Locate the cell with the specified text and output its [X, Y] center coordinate. 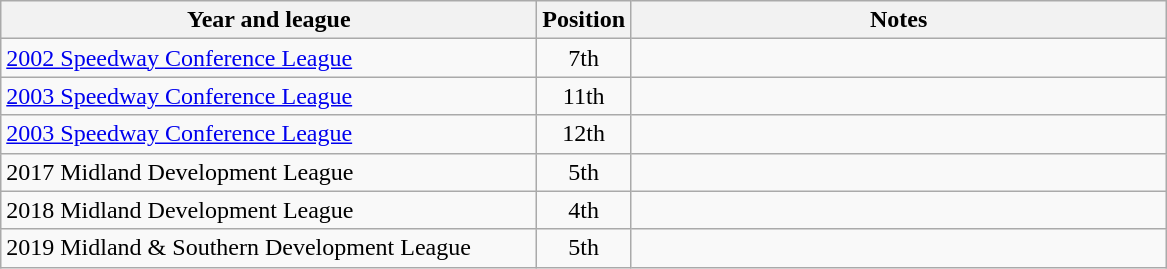
2018 Midland Development League [269, 210]
12th [584, 134]
2019 Midland & Southern Development League [269, 248]
2017 Midland Development League [269, 172]
Position [584, 20]
4th [584, 210]
11th [584, 96]
2002 Speedway Conference League [269, 58]
Notes [899, 20]
7th [584, 58]
Year and league [269, 20]
